Identify which cell holds the provided text, then report its [x, y] central coordinate. 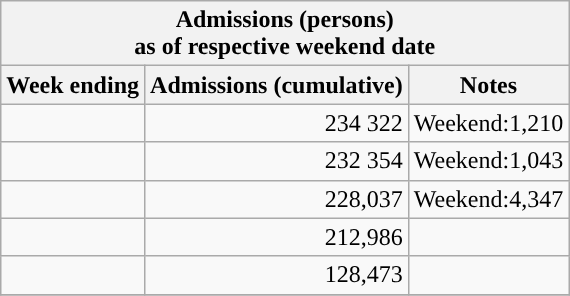
Weekend:4,347 [488, 199]
Weekend:1,043 [488, 161]
Weekend:1,210 [488, 123]
128,473 [277, 275]
232 354 [277, 161]
234 322 [277, 123]
212,986 [277, 237]
228,037 [277, 199]
Week ending [73, 85]
Admissions (cumulative) [277, 85]
Admissions (persons)as of respective weekend date [285, 34]
Notes [488, 85]
